Identify which cell holds the provided text, then report its [x, y] central coordinate. 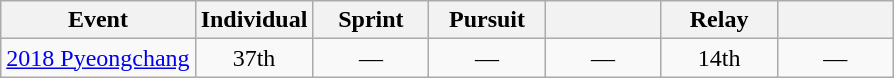
2018 Pyeongchang [98, 58]
Individual [254, 20]
37th [254, 58]
Pursuit [487, 20]
Event [98, 20]
Sprint [371, 20]
14th [719, 58]
Relay [719, 20]
